Pinpoint the cell where the given text exists, returning its (x, y) midpoint coordinate. 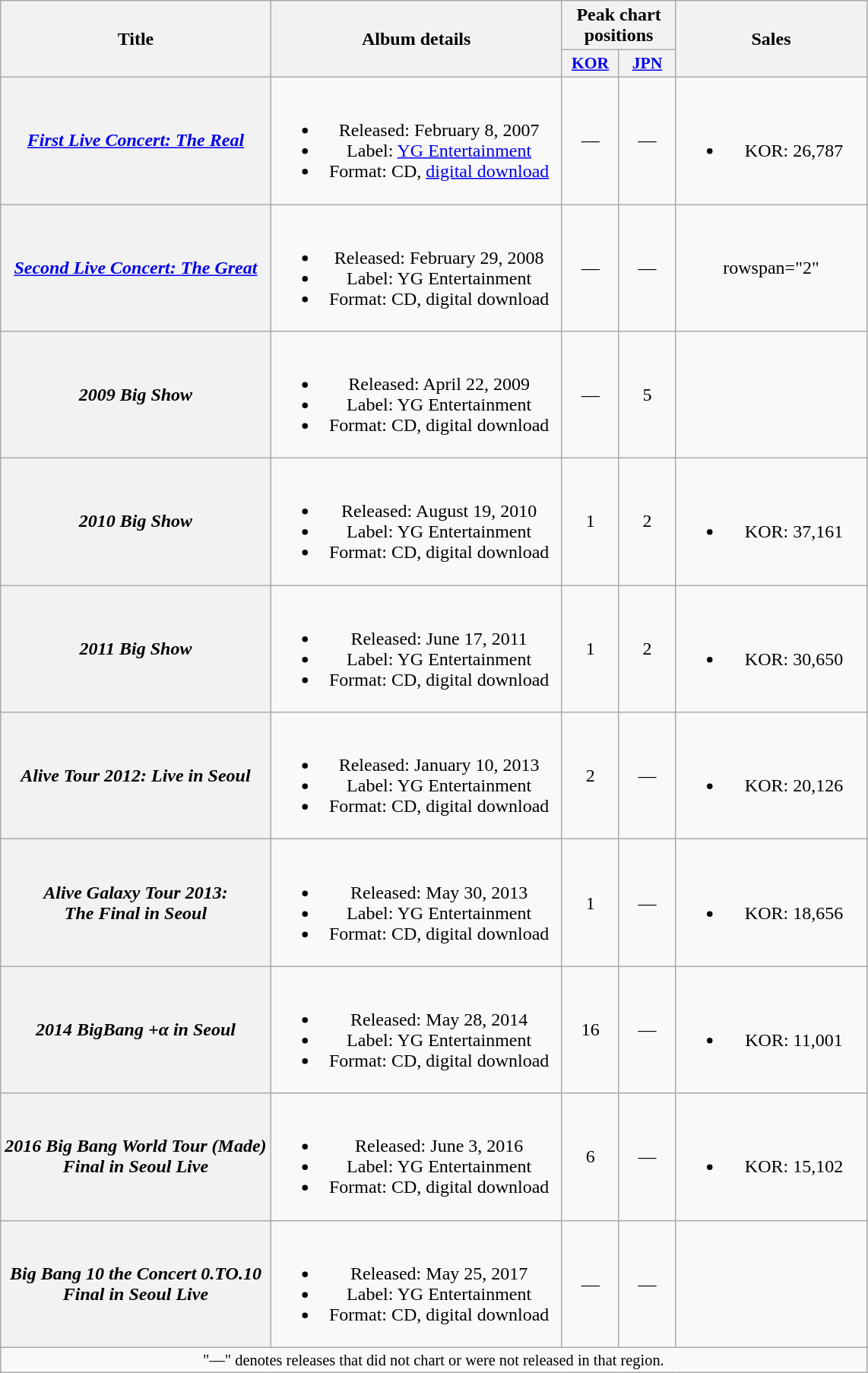
Released: June 17, 2011Label: YG EntertainmentFormat: CD, digital download (417, 649)
KOR: 15,102 (771, 1157)
KOR: 20,126 (771, 775)
KOR: 37,161 (771, 522)
Released: February 8, 2007Label: YG EntertainmentFormat: CD, digital download (417, 140)
KOR: 30,650 (771, 649)
5 (648, 395)
2016 Big Bang World Tour (Made) Final in Seoul Live (135, 1157)
KOR: 18,656 (771, 903)
Released: February 29, 2008Label: YG EntertainmentFormat: CD, digital download (417, 268)
6 (590, 1157)
Sales (771, 40)
2014 BigBang +α in Seoul (135, 1029)
rowspan="2" (771, 268)
KOR (590, 64)
Released: April 22, 2009Label: YG EntertainmentFormat: CD, digital download (417, 395)
Album details (417, 40)
Released: May 28, 2014Label: YG EntertainmentFormat: CD, digital download (417, 1029)
KOR: 26,787 (771, 140)
KOR: 11,001 (771, 1029)
Released: August 19, 2010Label: YG EntertainmentFormat: CD, digital download (417, 522)
Big Bang 10 the Concert 0.TO.10 Final in Seoul Live (135, 1283)
Released: May 30, 2013Label: YG EntertainmentFormat: CD, digital download (417, 903)
"—" denotes releases that did not chart or were not released in that region. (433, 1360)
Released: May 25, 2017Label: YG EntertainmentFormat: CD, digital download (417, 1283)
Released: January 10, 2013Label: YG EntertainmentFormat: CD, digital download (417, 775)
First Live Concert: The Real (135, 140)
16 (590, 1029)
Alive Galaxy Tour 2013: The Final in Seoul (135, 903)
Title (135, 40)
2010 Big Show (135, 522)
JPN (648, 64)
Peak chart positions (619, 26)
2009 Big Show (135, 395)
Second Live Concert: The Great (135, 268)
Released: June 3, 2016Label: YG EntertainmentFormat: CD, digital download (417, 1157)
Alive Tour 2012: Live in Seoul (135, 775)
2011 Big Show (135, 649)
